Determine the (X, Y) coordinate at the center of the cell enclosing the given text.  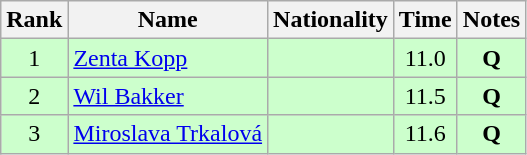
Rank (34, 20)
2 (34, 96)
Miroslava Trkalová (168, 134)
Notes (491, 20)
Name (168, 20)
11.6 (425, 134)
11.0 (425, 58)
11.5 (425, 96)
Time (425, 20)
3 (34, 134)
1 (34, 58)
Zenta Kopp (168, 58)
Nationality (331, 20)
Wil Bakker (168, 96)
